Pinpoint the cell where the given text exists, returning its [X, Y] midpoint coordinate. 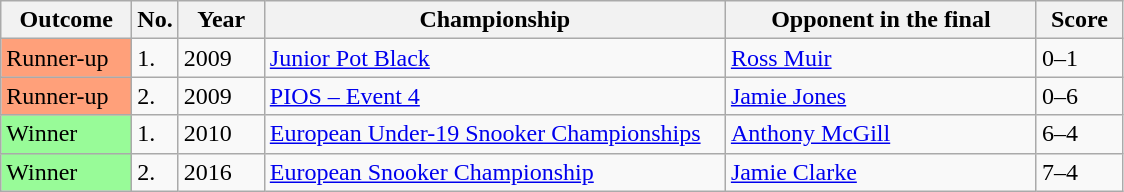
Score [1079, 20]
Jamie Clarke [880, 172]
2010 [221, 134]
0–1 [1079, 58]
Opponent in the final [880, 20]
Outcome [66, 20]
Ross Muir [880, 58]
Anthony McGill [880, 134]
Year [221, 20]
6–4 [1079, 134]
No. [155, 20]
2016 [221, 172]
European Under-19 Snooker Championships [494, 134]
Championship [494, 20]
0–6 [1079, 96]
PIOS – Event 4 [494, 96]
European Snooker Championship [494, 172]
Jamie Jones [880, 96]
7–4 [1079, 172]
Junior Pot Black [494, 58]
